Return the (X, Y) coordinate for the center point of the cell that contains the specified text.  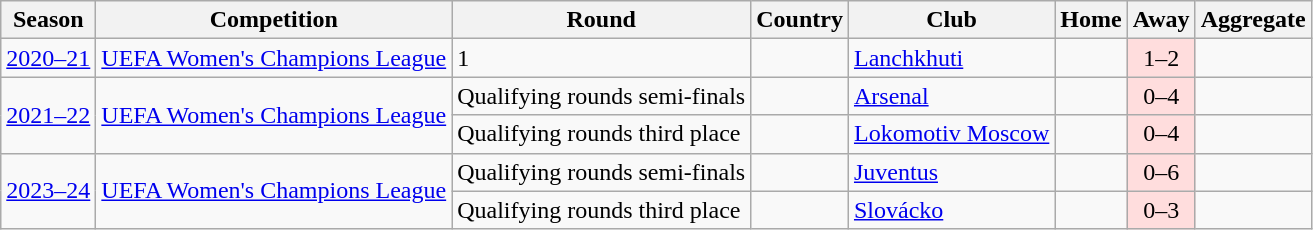
Country (800, 20)
Slovácko (951, 210)
Lokomotiv Moscow (951, 134)
2020–21 (48, 58)
Juventus (951, 172)
Arsenal (951, 96)
Round (602, 20)
2021–22 (48, 115)
Away (1161, 20)
Season (48, 20)
2023–24 (48, 191)
Competition (274, 20)
Aggregate (1253, 20)
Club (951, 20)
1–2 (1161, 58)
0–3 (1161, 210)
Lanchkhuti (951, 58)
1 (602, 58)
0–6 (1161, 172)
Home (1091, 20)
